For the text-containing cell, return its midpoint in (X, Y) coordinate format. 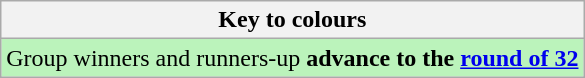
Group winners and runners-up advance to the round of 32 (292, 58)
Key to colours (292, 20)
